Find where the given text appears and provide that cell's center as (x, y) coordinate. 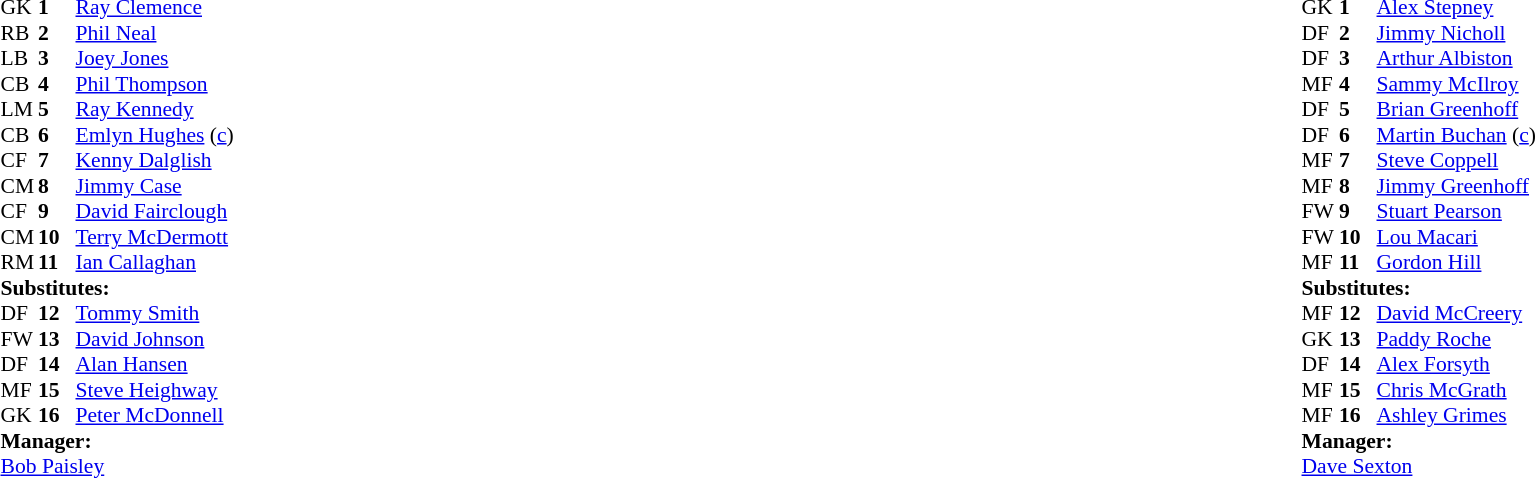
David Johnson (155, 339)
Phil Thompson (155, 84)
LM (19, 109)
Kenny Dalglish (155, 161)
Emlyn Hughes (c) (155, 135)
Ray Kennedy (155, 109)
David Fairclough (155, 211)
Peter McDonnell (155, 415)
RM (19, 263)
Substitutes: (116, 288)
Terry McDermott (155, 237)
Manager: (116, 441)
Ian Callaghan (155, 263)
Joey Jones (155, 59)
LB (19, 59)
RB (19, 33)
Tommy Smith (155, 313)
Jimmy Case (155, 186)
Alan Hansen (155, 365)
Steve Heighway (155, 390)
Phil Neal (155, 33)
